For the text-containing cell, return its midpoint in [X, Y] coordinate format. 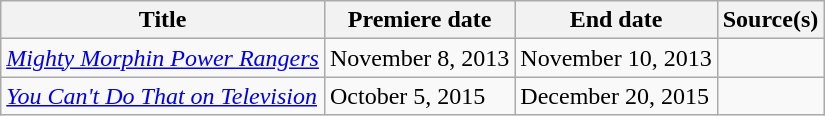
End date [616, 20]
November 8, 2013 [419, 58]
Premiere date [419, 20]
Title [163, 20]
Mighty Morphin Power Rangers [163, 58]
November 10, 2013 [616, 58]
Source(s) [770, 20]
You Can't Do That on Television [163, 96]
October 5, 2015 [419, 96]
December 20, 2015 [616, 96]
